Return the (x, y) coordinate for the center point of the cell that contains the specified text.  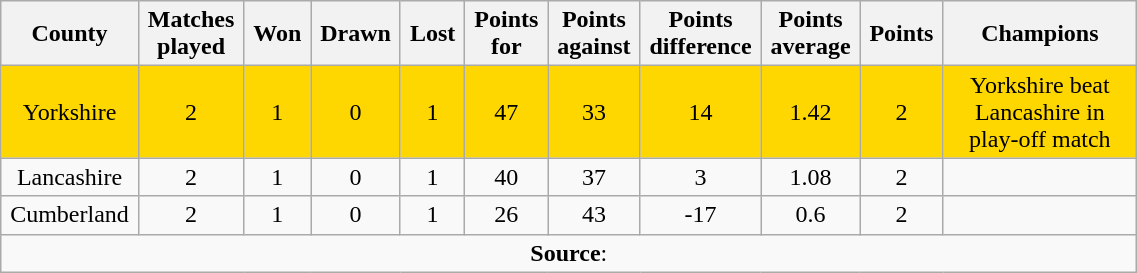
3 (700, 177)
1.42 (810, 112)
26 (506, 215)
Lancashire (70, 177)
1.08 (810, 177)
Points difference (700, 34)
Drawn (356, 34)
Won (278, 34)
0.6 (810, 215)
43 (594, 215)
Yorkshire (70, 112)
County (70, 34)
Matches played (191, 34)
Points for (506, 34)
47 (506, 112)
-17 (700, 215)
33 (594, 112)
Points (902, 34)
Points average (810, 34)
Cumberland (70, 215)
Champions (1040, 34)
Lost (432, 34)
Yorkshire beat Lancashire in play-off match (1040, 112)
14 (700, 112)
Source: (569, 253)
Points against (594, 34)
40 (506, 177)
37 (594, 177)
